Output the (X, Y) coordinate of the center of the cell containing the given text.  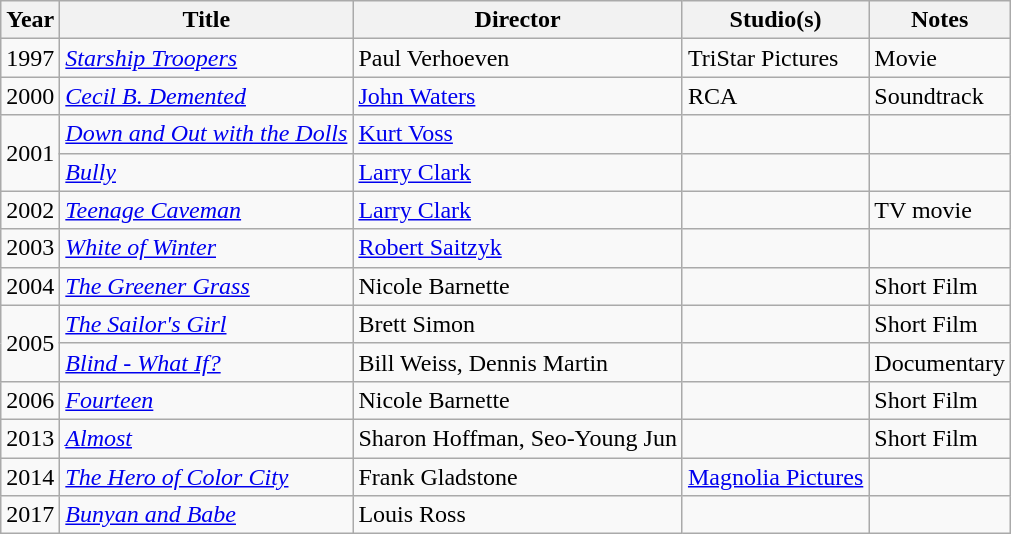
Bill Weiss, Dennis Martin (518, 362)
Year (30, 20)
Teenage Caveman (206, 210)
2000 (30, 96)
The Sailor's Girl (206, 324)
TriStar Pictures (775, 58)
Blind - What If? (206, 362)
1997 (30, 58)
Magnolia Pictures (775, 477)
2014 (30, 477)
Title (206, 20)
Cecil B. Demented (206, 96)
The Hero of Color City (206, 477)
2006 (30, 400)
Robert Saitzyk (518, 248)
RCA (775, 96)
Brett Simon (518, 324)
2002 (30, 210)
Bunyan and Babe (206, 515)
TV movie (940, 210)
Starship Troopers (206, 58)
2004 (30, 286)
Almost (206, 438)
Notes (940, 20)
Bully (206, 172)
White of Winter (206, 248)
Down and Out with the Dolls (206, 134)
2017 (30, 515)
2005 (30, 343)
2001 (30, 153)
Director (518, 20)
Sharon Hoffman, Seo-Young Jun (518, 438)
2013 (30, 438)
Soundtrack (940, 96)
Documentary (940, 362)
Frank Gladstone (518, 477)
Movie (940, 58)
Louis Ross (518, 515)
Fourteen (206, 400)
Studio(s) (775, 20)
John Waters (518, 96)
2003 (30, 248)
The Greener Grass (206, 286)
Paul Verhoeven (518, 58)
Kurt Voss (518, 134)
